From the cell containing the given text, extract its center point as [x, y] coordinate. 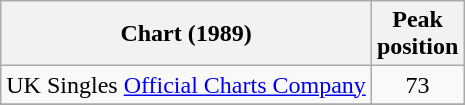
Peakposition [417, 34]
Chart (1989) [186, 34]
UK Singles Official Charts Company [186, 85]
73 [417, 85]
